Output the [x, y] coordinate of the center of the cell containing the given text.  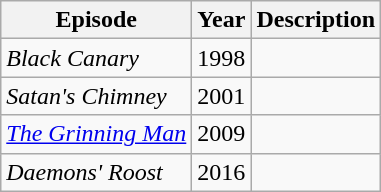
Daemons' Roost [96, 172]
Description [316, 20]
The Grinning Man [96, 134]
2016 [222, 172]
Black Canary [96, 58]
Satan's Chimney [96, 96]
Episode [96, 20]
2009 [222, 134]
2001 [222, 96]
Year [222, 20]
1998 [222, 58]
